Scan for the cell matching the given text and deliver its [X, Y] coordinate at center. 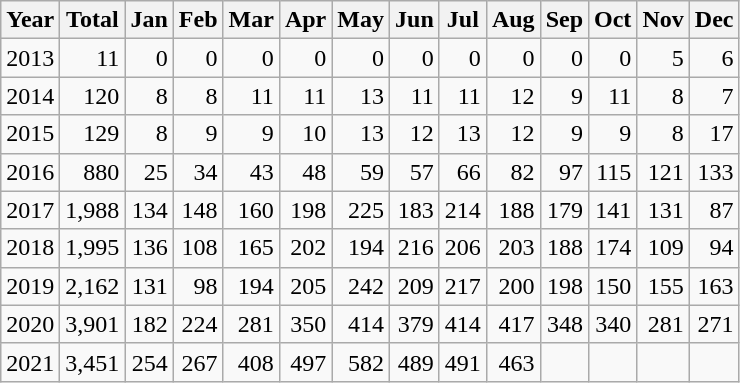
May [361, 20]
183 [415, 210]
2016 [30, 172]
Dec [714, 20]
2021 [30, 362]
203 [513, 248]
497 [305, 362]
7 [714, 96]
133 [714, 172]
115 [613, 172]
108 [198, 248]
87 [714, 210]
59 [361, 172]
Nov [663, 20]
267 [198, 362]
17 [714, 134]
Mar [251, 20]
491 [462, 362]
121 [663, 172]
3,451 [92, 362]
Jan [149, 20]
214 [462, 210]
129 [92, 134]
340 [613, 324]
582 [361, 362]
136 [149, 248]
202 [305, 248]
2013 [30, 58]
98 [198, 286]
242 [361, 286]
408 [251, 362]
217 [462, 286]
2019 [30, 286]
209 [415, 286]
109 [663, 248]
Year [30, 20]
48 [305, 172]
134 [149, 210]
3,901 [92, 324]
224 [198, 324]
82 [513, 172]
Total [92, 20]
5 [663, 58]
2015 [30, 134]
141 [613, 210]
216 [415, 248]
348 [564, 324]
165 [251, 248]
155 [663, 286]
205 [305, 286]
34 [198, 172]
463 [513, 362]
57 [415, 172]
2020 [30, 324]
2,162 [92, 286]
417 [513, 324]
10 [305, 134]
Jun [415, 20]
1,995 [92, 248]
880 [92, 172]
2017 [30, 210]
25 [149, 172]
Aug [513, 20]
379 [415, 324]
179 [564, 210]
Oct [613, 20]
120 [92, 96]
Jul [462, 20]
254 [149, 362]
200 [513, 286]
6 [714, 58]
350 [305, 324]
43 [251, 172]
Sep [564, 20]
182 [149, 324]
160 [251, 210]
Feb [198, 20]
150 [613, 286]
174 [613, 248]
94 [714, 248]
206 [462, 248]
148 [198, 210]
2014 [30, 96]
2018 [30, 248]
97 [564, 172]
225 [361, 210]
271 [714, 324]
66 [462, 172]
489 [415, 362]
1,988 [92, 210]
Apr [305, 20]
163 [714, 286]
